Capture the cell that displays the provided text and extract its [X, Y] central coordinate. 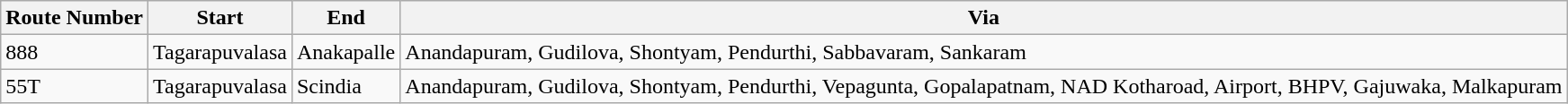
Via [984, 18]
Anakapalle [345, 52]
Anandapuram, Gudilova, Shontyam, Pendurthi, Sabbavaram, Sankaram [984, 52]
Scindia [345, 86]
Start [220, 18]
Anandapuram, Gudilova, Shontyam, Pendurthi, Vepagunta, Gopalapatnam, NAD Kotharoad, Airport, BHPV, Gajuwaka, Malkapuram [984, 86]
55T [75, 86]
End [345, 18]
888 [75, 52]
Route Number [75, 18]
